Pinpoint the cell where the given text exists, returning its (X, Y) midpoint coordinate. 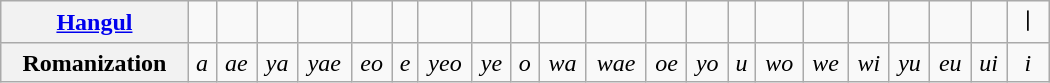
yae (325, 62)
Hangul (94, 22)
yeo (445, 62)
o (525, 62)
wi (868, 62)
we (826, 62)
ui (989, 62)
ya (278, 62)
ae (236, 62)
i (1028, 62)
wa (562, 62)
wo (780, 62)
ye (492, 62)
yo (708, 62)
u (742, 62)
e (405, 62)
eo (372, 62)
Romanization (94, 62)
wae (616, 62)
ㅣ (1028, 22)
yu (910, 62)
eu (950, 62)
oe (666, 62)
a (202, 62)
